Provide the [X, Y] coordinate of the cell's center where the given text is located.  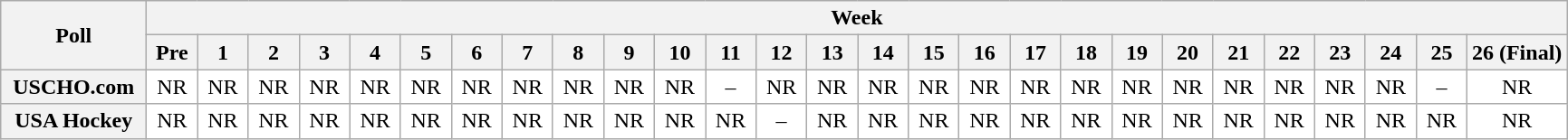
23 [1340, 52]
17 [1035, 52]
14 [883, 52]
4 [375, 52]
22 [1289, 52]
Pre [172, 52]
5 [426, 52]
9 [629, 52]
21 [1238, 52]
26 (Final) [1516, 52]
20 [1188, 52]
16 [985, 52]
11 [730, 52]
13 [832, 52]
USA Hockey [74, 121]
15 [934, 52]
25 [1441, 52]
7 [527, 52]
18 [1086, 52]
Poll [74, 35]
3 [324, 52]
6 [476, 52]
24 [1390, 52]
Week [857, 18]
8 [578, 52]
2 [274, 52]
19 [1137, 52]
12 [782, 52]
10 [679, 52]
1 [223, 52]
USCHO.com [74, 87]
